For the text-containing cell, return its midpoint in (x, y) coordinate format. 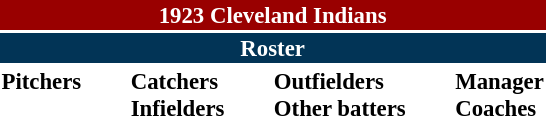
1923 Cleveland Indians (272, 15)
Roster (272, 48)
